Pinpoint the cell where the given text exists, returning its [X, Y] midpoint coordinate. 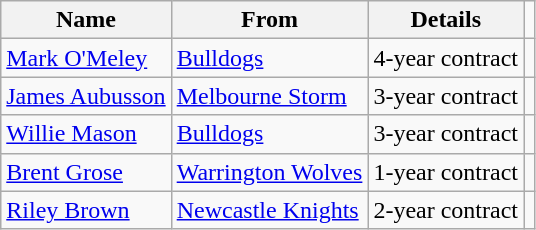
Melbourne Storm [270, 96]
2-year contract [446, 210]
Mark O'Meley [86, 58]
Name [86, 20]
Riley Brown [86, 210]
1-year contract [446, 172]
James Aubusson [86, 96]
Willie Mason [86, 134]
Details [446, 20]
From [270, 20]
Warrington Wolves [270, 172]
Brent Grose [86, 172]
4-year contract [446, 58]
Newcastle Knights [270, 210]
